Return [x, y] of the center of cell containing provided text 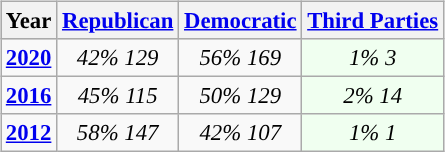
45% 115 [118, 96]
50% 129 [240, 96]
2020 [29, 58]
42% 129 [118, 58]
Third Parties [373, 21]
Republican [118, 21]
2012 [29, 133]
42% 107 [240, 133]
1% 3 [373, 58]
2016 [29, 96]
2% 14 [373, 96]
Year [29, 21]
58% 147 [118, 133]
56% 169 [240, 58]
1% 1 [373, 133]
Democratic [240, 21]
